Pinpoint the cell where the given text exists, returning its (x, y) midpoint coordinate. 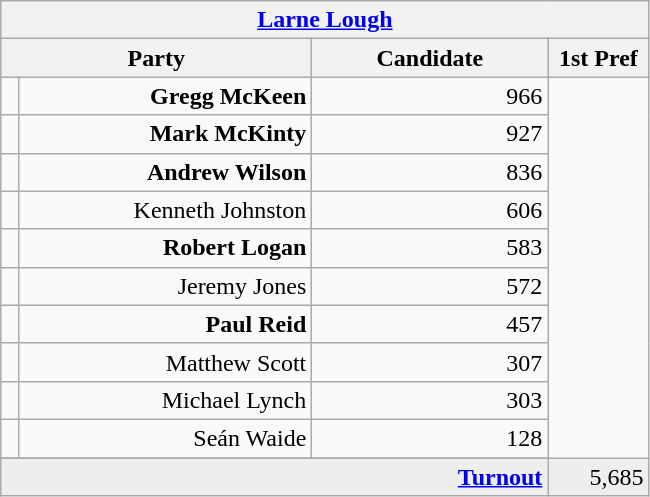
303 (430, 400)
Larne Lough (325, 20)
Andrew Wilson (164, 172)
307 (430, 362)
Mark McKinty (164, 134)
Michael Lynch (164, 400)
Seán Waide (164, 438)
Kenneth Johnston (164, 210)
Party (156, 58)
Turnout (274, 477)
Paul Reid (164, 324)
128 (430, 438)
Jeremy Jones (164, 286)
572 (430, 286)
Gregg McKeen (164, 96)
606 (430, 210)
583 (430, 248)
5,685 (598, 477)
Candidate (430, 58)
927 (430, 134)
Robert Logan (164, 248)
Matthew Scott (164, 362)
1st Pref (598, 58)
457 (430, 324)
836 (430, 172)
966 (430, 96)
